Pinpoint the cell where the given text exists, returning its (x, y) midpoint coordinate. 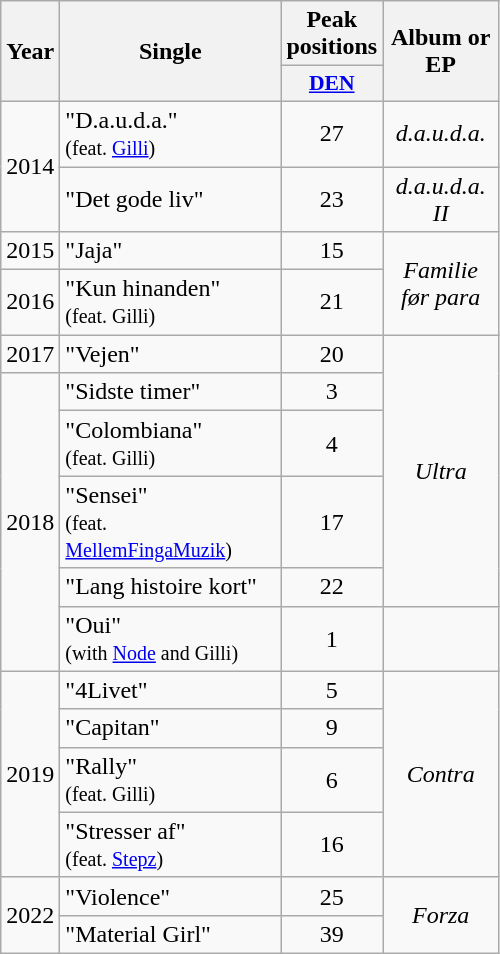
4 (332, 444)
"Sensei" (feat. MellemFingaMuzik) (170, 522)
"Sidste timer" (170, 392)
Ultra (441, 470)
"Vejen" (170, 354)
16 (332, 844)
23 (332, 198)
Familie før para (441, 284)
2016 (30, 302)
Peak positions (332, 34)
Single (170, 52)
2019 (30, 774)
3 (332, 392)
2018 (30, 522)
"4Livet" (170, 690)
Album or EP (441, 52)
39 (332, 934)
"Jaja" (170, 251)
15 (332, 251)
Year (30, 52)
2014 (30, 166)
9 (332, 728)
"Oui" (with Node and Gilli) (170, 638)
22 (332, 587)
Contra (441, 774)
"Colombiana"(feat. Gilli) (170, 444)
2017 (30, 354)
"Kun hinanden"(feat. Gilli) (170, 302)
1 (332, 638)
"Capitan" (170, 728)
6 (332, 780)
20 (332, 354)
"Violence" (170, 896)
17 (332, 522)
5 (332, 690)
d.a.u.d.a. II (441, 198)
"Rally"(feat. Gilli) (170, 780)
27 (332, 134)
"Material Girl" (170, 934)
2015 (30, 251)
d.a.u.d.a. (441, 134)
DEN (332, 84)
"Lang histoire kort" (170, 587)
2022 (30, 915)
Forza (441, 915)
"Stresser af"(feat. Stepz) (170, 844)
"D.a.u.d.a." (feat. Gilli) (170, 134)
21 (332, 302)
"Det gode liv" (170, 198)
25 (332, 896)
